Find where the given text appears and provide that cell's center as (x, y) coordinate. 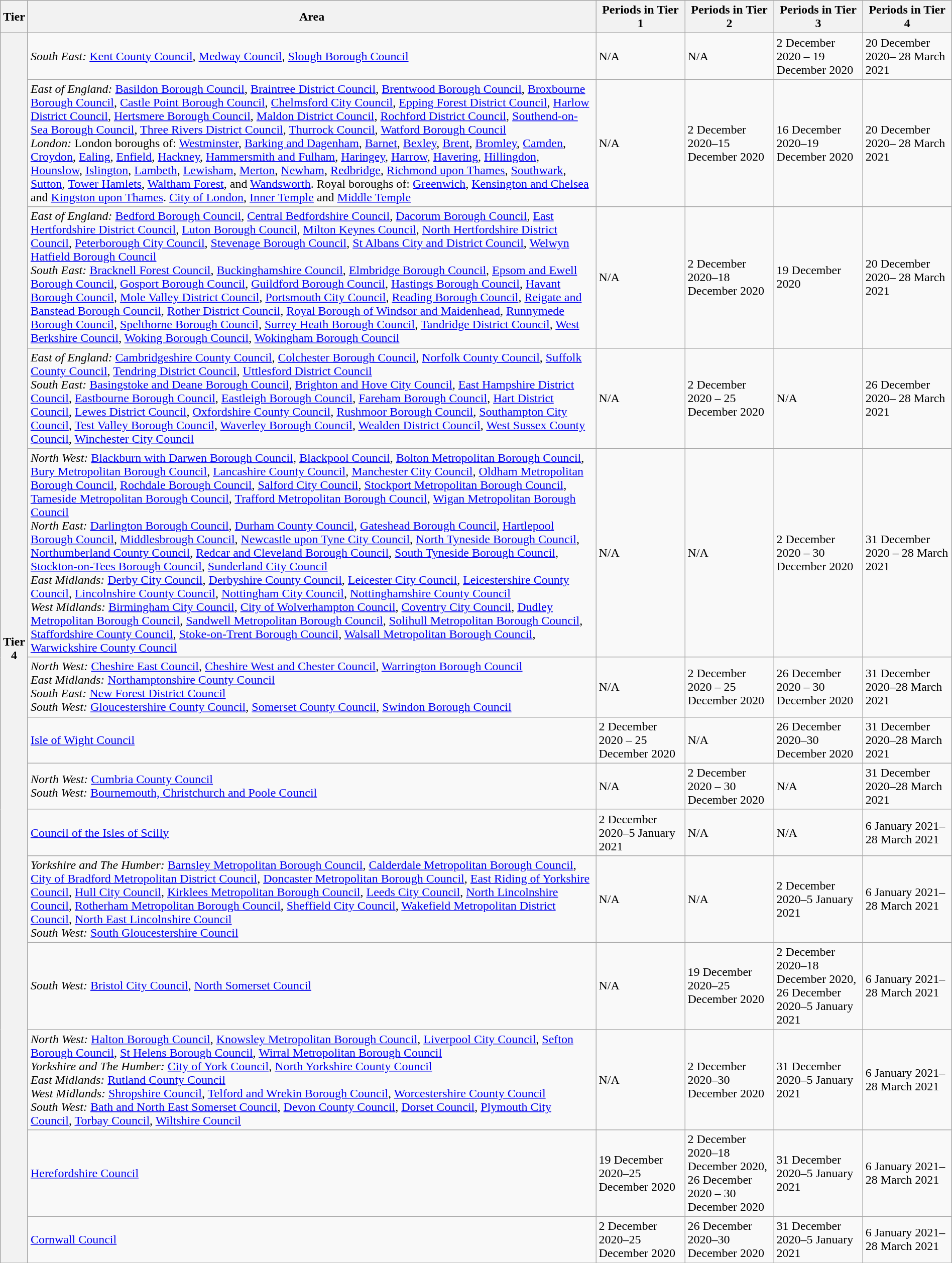
Tier (14, 17)
Cornwall Council (312, 1240)
26 December 2020– 28 March 2021 (907, 398)
South East: Kent County Council, Medway Council, Slough Borough Council (312, 56)
16 December 2020–19 December 2020 (818, 143)
Tier 4 (14, 648)
Periods in Tier 2 (729, 17)
31 December 2020 – 28 March 2021 (907, 553)
2 December 2020 – 19 December 2020 (818, 56)
Herefordshire Council (312, 1174)
North West: Cumbria County CouncilSouth West: Bournemouth, Christchurch and Poole Council (312, 786)
Periods in Tier 1 (641, 17)
2 December 2020–18 December 2020,26 December 2020 – 30 December 2020 (729, 1174)
Periods in Tier 4 (907, 17)
2 December 2020–18 December 2020,26 December 2020–5 January 2021 (818, 986)
26 December 2020 – 30 December 2020 (818, 687)
Periods in Tier 3 (818, 17)
Area (312, 17)
2 December 2020–15 December 2020 (729, 143)
19 December 2020 (818, 277)
Isle of Wight Council (312, 740)
Council of the Isles of Scilly (312, 832)
2 December 2020–25 December 2020 (641, 1240)
South West: Bristol City Council, North Somerset Council (312, 986)
2 December 2020–18 December 2020 (729, 277)
2 December 2020–30 December 2020 (729, 1079)
